Capture the cell that displays the provided text and extract its [X, Y] central coordinate. 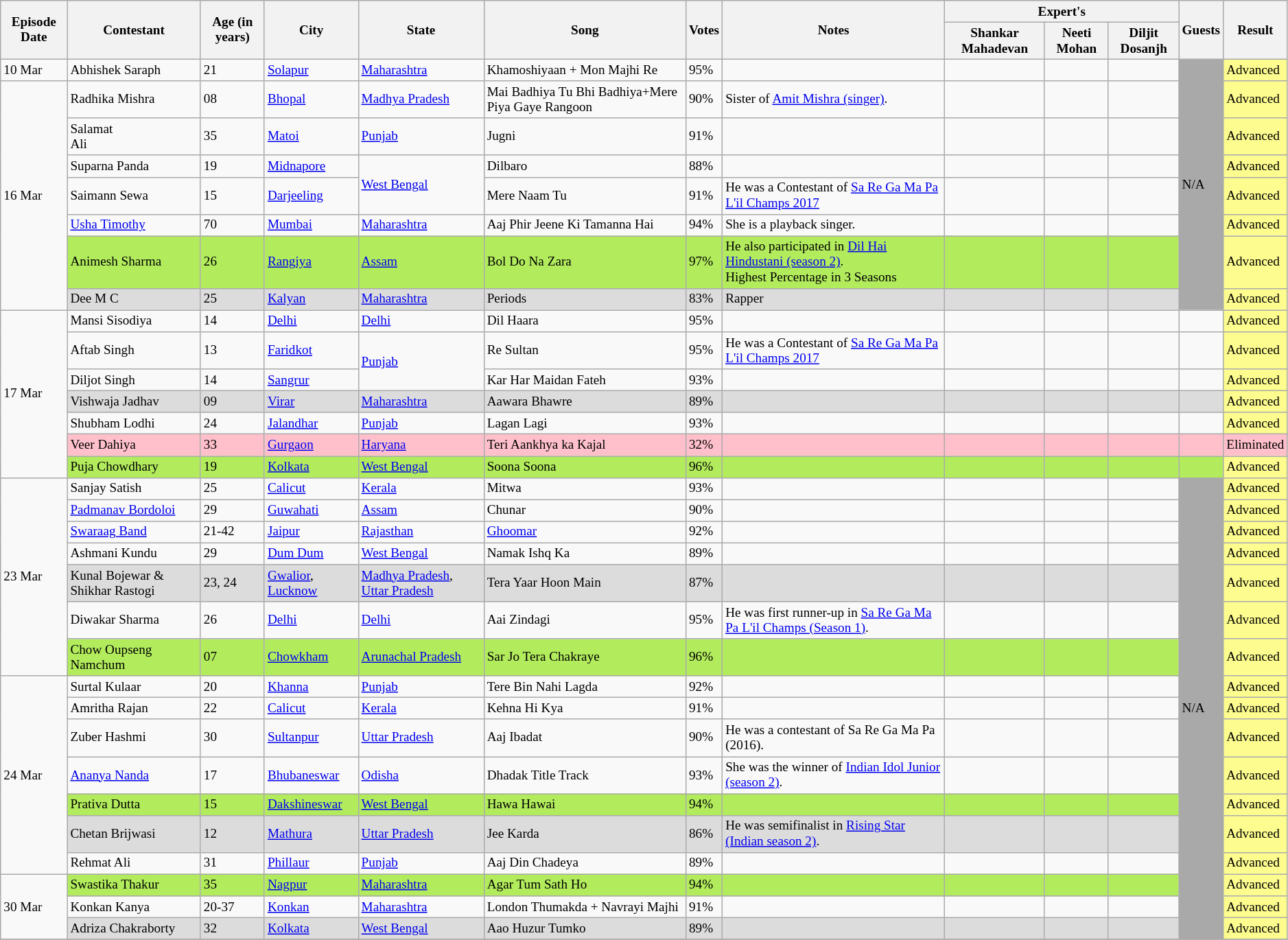
Zuber Hashmi [134, 738]
21 [232, 70]
Chunar [585, 510]
He was first runner-up in Sa Re Ga Ma Pa L'il Champs (Season 1). [834, 620]
Madhya Pradesh, Uttar Pradesh [421, 583]
Bol Do Na Zara [585, 262]
Dee M C [134, 299]
Konkan [312, 907]
30 Mar [34, 907]
Swaraag Band [134, 532]
Rangiya [312, 262]
08 [232, 99]
State [421, 30]
Puja Chowdhary [134, 467]
Shankar Mahadevan [995, 40]
Khanna [312, 687]
Midnapore [312, 166]
07 [232, 657]
Phillaur [312, 863]
Padmanav Bordoloi [134, 510]
Diljot Singh [134, 380]
Konkan Kanya [134, 907]
He also participated in Dil Hai Hindustani (season 2).Highest Percentage in 3 Seasons [834, 262]
22 [232, 709]
City [312, 30]
Sultanpur [312, 738]
87% [704, 583]
31 [232, 863]
Rajasthan [421, 532]
20-37 [232, 907]
Dil Haara [585, 321]
Dhadak Title Track [585, 775]
21-42 [232, 532]
Khamoshiyaan + Mon Majhi Re [585, 70]
Kunal Bojewar & Shikhar Rastogi [134, 583]
Jee Karda [585, 834]
Sar Jo Tera Chakraye [585, 657]
Namak Ishq Ka [585, 554]
She is a playback singer. [834, 225]
Arunachal Pradesh [421, 657]
Aftab Singh [134, 351]
Tere Bin Nahi Lagda [585, 687]
Kar Har Maidan Fateh [585, 380]
Rapper [834, 299]
Shubham Lodhi [134, 423]
Dum Dum [312, 554]
83% [704, 299]
10 Mar [34, 70]
Diwakar Sharma [134, 620]
16 Mar [34, 196]
Hawa Hawai [585, 804]
Aai Zindagi [585, 620]
17 [232, 775]
Contestant [134, 30]
Mitwa [585, 489]
Bhopal [312, 99]
Diljit Dosanjh [1143, 40]
Nagpur [312, 885]
Dakshineswar [312, 804]
Aaj Ibadat [585, 738]
32% [704, 445]
23 Mar [34, 576]
Mere Naam Tu [585, 196]
Chowkham [312, 657]
Jaipur [312, 532]
Vishwaja Jadhav [134, 401]
Age (in years) [232, 30]
13 [232, 351]
Tera Yaar Hoon Main [585, 583]
Faridkot [312, 351]
24 [232, 423]
Notes [834, 30]
Mansi Sisodiya [134, 321]
Radhika Mishra [134, 99]
32 [232, 928]
Kehna Hi Kya [585, 709]
Soona Soona [585, 467]
Ashmani Kundu [134, 554]
SalamatAli [134, 137]
33 [232, 445]
Veer Dahiya [134, 445]
Mathura [312, 834]
Expert's [1062, 12]
Chetan Brijwasi [134, 834]
Lagan Lagi [585, 423]
Haryana [421, 445]
Ananya Nanda [134, 775]
Gurgaon [312, 445]
Mumbai [312, 225]
Aaj Phir Jeene Ki Tamanna Hai [585, 225]
Adriza Chakraborty [134, 928]
70 [232, 225]
Teri Aankhya ka Kajal [585, 445]
London Thumakda + Navrayi Majhi [585, 907]
Guests [1201, 30]
24 Mar [34, 775]
17 Mar [34, 394]
Mai Badhiya Tu Bhi Badhiya+Mere Piya Gaye Rangoon [585, 99]
20 [232, 687]
Result [1256, 30]
Jugni [585, 137]
Agar Tum Sath Ho [585, 885]
09 [232, 401]
Jalandhar [312, 423]
Usha Timothy [134, 225]
Suparna Panda [134, 166]
Rehmat Ali [134, 863]
Chow Oupseng Namchum [134, 657]
Solapur [312, 70]
Ghoomar [585, 532]
86% [704, 834]
Guwahati [312, 510]
Aawara Bhawre [585, 401]
Episode Date [34, 30]
97% [704, 262]
Swastika Thakur [134, 885]
Periods [585, 299]
Aaj Din Chadeya [585, 863]
Surtal Kulaar [134, 687]
Kalyan [312, 299]
Dilbaro [585, 166]
Eliminated [1256, 445]
30 [232, 738]
Odisha [421, 775]
23, 24 [232, 583]
88% [704, 166]
He was semifinalist in Rising Star (Indian season 2). [834, 834]
Abhishek Saraph [134, 70]
Bhubaneswar [312, 775]
Sanjay Satish [134, 489]
Darjeeling [312, 196]
Animesh Sharma [134, 262]
Re Sultan [585, 351]
Sister of Amit Mishra (singer). [834, 99]
12 [232, 834]
Aao Huzur Tumko [585, 928]
Saimann Sewa [134, 196]
He was a contestant of Sa Re Ga Ma Pa (2016). [834, 738]
Song [585, 30]
Sangrur [312, 380]
Madhya Pradesh [421, 99]
Amritha Rajan [134, 709]
Matoi [312, 137]
Votes [704, 30]
She was the winner of Indian Idol Junior (season 2). [834, 775]
Prativa Dutta [134, 804]
Neeti Mohan [1076, 40]
Gwalior, Lucknow [312, 583]
Virar [312, 401]
